Return the [x, y] coordinate for the center point of the cell that contains the specified text.  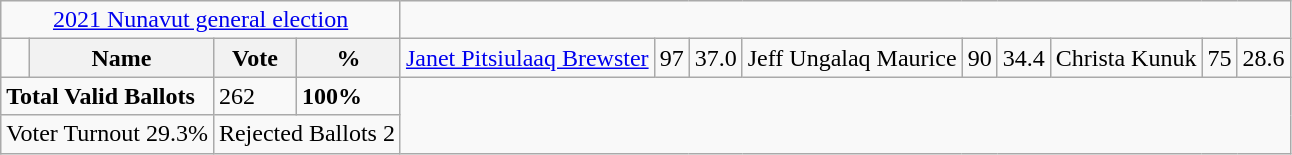
37.0 [716, 58]
Rejected Ballots 2 [306, 134]
Janet Pitsiulaaq Brewster [527, 58]
% [349, 58]
34.4 [1024, 58]
Total Valid Ballots [108, 96]
90 [980, 58]
Vote [254, 58]
Jeff Ungalaq Maurice [852, 58]
28.6 [1264, 58]
Christa Kunuk [1126, 58]
262 [254, 96]
100% [349, 96]
Voter Turnout 29.3% [108, 134]
Name [121, 58]
97 [672, 58]
75 [1220, 58]
2021 Nunavut general election [201, 20]
